Determine the (x, y) coordinate at the center of the cell enclosing the given text.  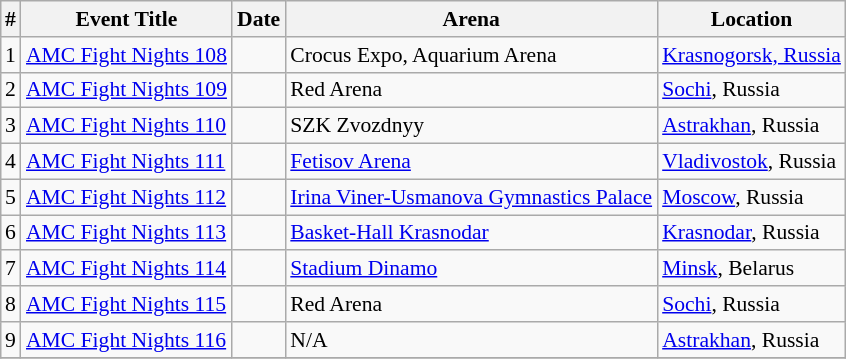
N/A (471, 340)
Vladivostok, Russia (752, 162)
SZK Zvozdnyy (471, 126)
AMC Fight Nights 112 (126, 197)
AMC Fight Nights 114 (126, 269)
AMC Fight Nights 111 (126, 162)
Krasnogorsk, Russia (752, 55)
Minsk, Belarus (752, 269)
Basket-Hall Krasnodar (471, 233)
AMC Fight Nights 110 (126, 126)
8 (10, 304)
AMC Fight Nights 115 (126, 304)
Date (258, 19)
Krasnodar, Russia (752, 233)
Crocus Expo, Aquarium Arena (471, 55)
3 (10, 126)
5 (10, 197)
Arena (471, 19)
2 (10, 90)
AMC Fight Nights 113 (126, 233)
Irina Viner-Usmanova Gymnastics Palace (471, 197)
9 (10, 340)
AMC Fight Nights 116 (126, 340)
4 (10, 162)
AMC Fight Nights 109 (126, 90)
Moscow, Russia (752, 197)
1 (10, 55)
7 (10, 269)
Event Title (126, 19)
Stadium Dinamo (471, 269)
Fetisov Arena (471, 162)
Location (752, 19)
AMC Fight Nights 108 (126, 55)
# (10, 19)
6 (10, 233)
